Find where the given text appears and provide that cell's center as (x, y) coordinate. 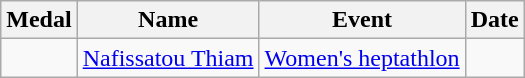
Women's heptathlon (362, 58)
Nafissatou Thiam (168, 58)
Date (494, 20)
Name (168, 20)
Medal (39, 20)
Event (362, 20)
